Extract the (x, y) coordinate from the center of the cell holding the provided text.  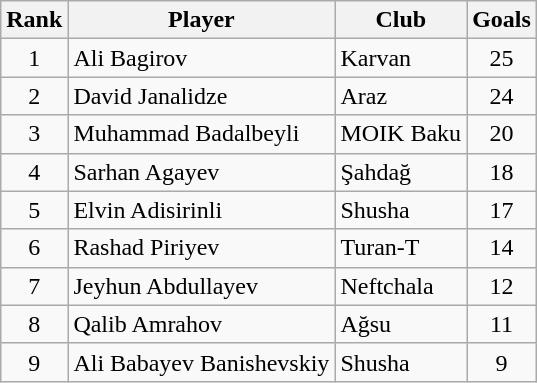
Ali Bagirov (202, 58)
Player (202, 20)
18 (502, 172)
David Janalidze (202, 96)
Karvan (401, 58)
Goals (502, 20)
Muhammad Badalbeyli (202, 134)
Club (401, 20)
Elvin Adisirinli (202, 210)
6 (34, 248)
Neftchala (401, 286)
25 (502, 58)
4 (34, 172)
Ali Babayev Banishevskiy (202, 362)
Rank (34, 20)
Şahdağ (401, 172)
17 (502, 210)
3 (34, 134)
5 (34, 210)
1 (34, 58)
Jeyhun Abdullayev (202, 286)
14 (502, 248)
11 (502, 324)
8 (34, 324)
7 (34, 286)
Sarhan Agayev (202, 172)
12 (502, 286)
Qalib Amrahov (202, 324)
Rashad Piriyev (202, 248)
Turan-T (401, 248)
Ağsu (401, 324)
24 (502, 96)
Araz (401, 96)
20 (502, 134)
2 (34, 96)
MOIK Baku (401, 134)
